Capture the cell that displays the provided text and extract its (x, y) central coordinate. 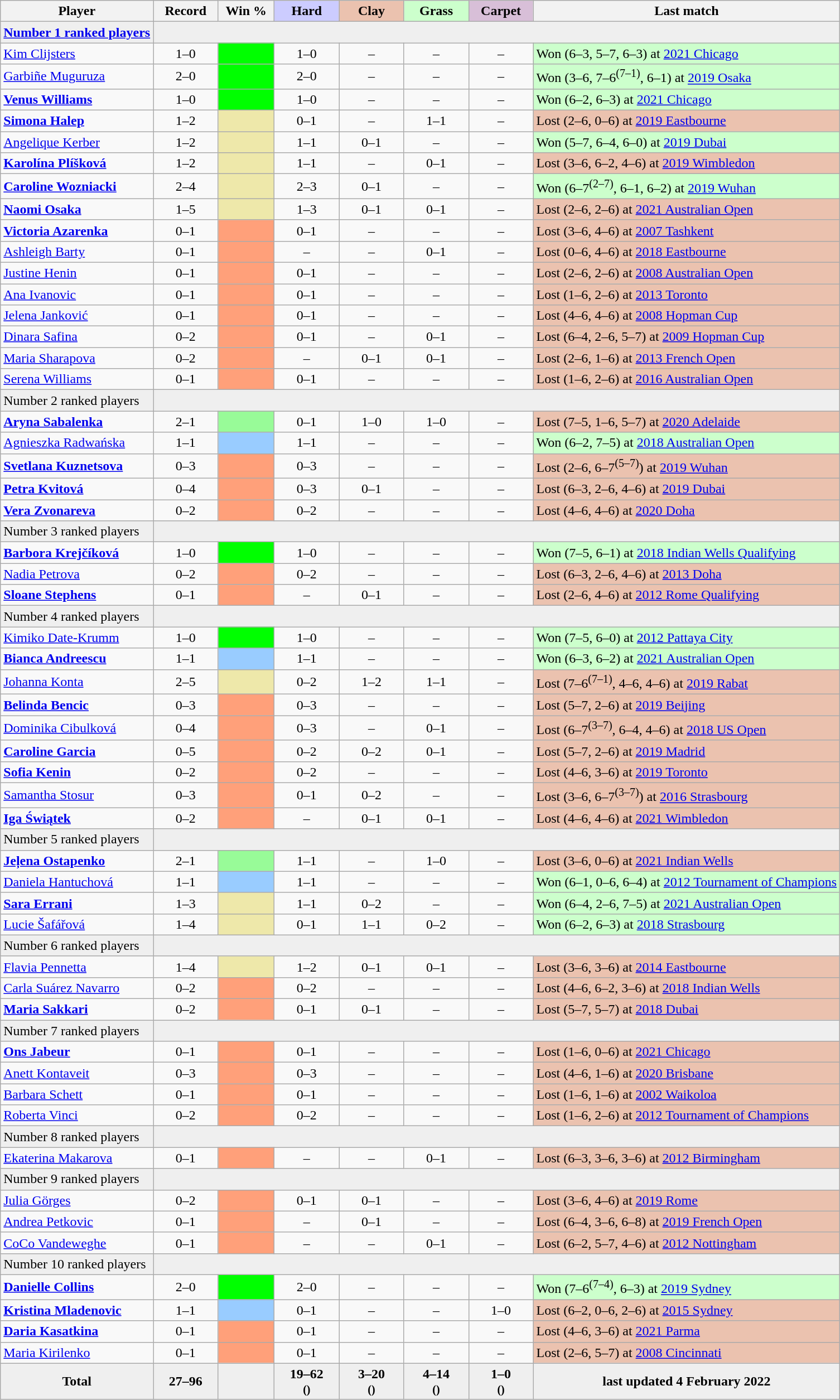
Kristina Mladenovic (77, 1310)
Daniela Hantuchová (77, 882)
Petra Kvitová (77, 489)
Won (7–5, 6–1) at 2018 Indian Wells Qualifying (687, 553)
Dinara Safina (77, 337)
2–4 (186, 186)
Garbiñe Muguruza (77, 77)
Belinda Bencic (77, 705)
Number 2 ranked players (77, 400)
Lost (4–6, 3–6) at 2019 Toronto (687, 772)
Danielle Collins (77, 1287)
Number 4 ranked players (77, 616)
Kim Clijsters (77, 54)
Won (5–7, 6–4, 6–0) at 2019 Dubai (687, 142)
Number 3 ranked players (77, 532)
Lost (5–7, 5–7) at 2018 Dubai (687, 1010)
Justine Henin (77, 273)
Won (6–3, 6–2) at 2021 Australian Open (687, 659)
Number 6 ranked players (77, 945)
Lost (5–7, 2–6) at 2019 Madrid (687, 751)
1–0 () (501, 1381)
Aryna Sabalenka (77, 422)
Lost (4–6, 3–6) at 2021 Parma (687, 1331)
Caroline Wozniacki (77, 186)
Hard (307, 11)
Lost (1–6, 1–6) at 2002 Waikoloa (687, 1094)
Won (3–6, 7–6(7–1), 6–1) at 2019 Osaka (687, 77)
Serena Williams (77, 379)
Victoria Azarenka (77, 230)
Iga Świątek (77, 818)
Lost (1–6, 2–6) at 2016 Australian Open (687, 379)
Won (6–1, 0–6, 6–4) at 2012 Tournament of Champions (687, 882)
Won (6–2, 7–5) at 2018 Australian Open (687, 443)
Won (6–2, 6–3) at 2021 Chicago (687, 99)
Carpet (501, 11)
Lost (2–6, 5–7) at 2008 Cincinnati (687, 1353)
Lost (6–4, 2–6, 5–7) at 2009 Hopman Cup (687, 337)
Number 1 ranked players (77, 32)
Kimiko Date-Krumm (77, 638)
Ekaterina Makarova (77, 1158)
Venus Williams (77, 99)
19–62 () (307, 1381)
Lost (6–4, 3–6, 6–8) at 2019 French Open (687, 1222)
Maria Sakkari (77, 1010)
CoCo Vandeweghe (77, 1243)
Lost (1–6, 2–6) at 2013 Toronto (687, 295)
Lost (6–3, 2–6, 4–6) at 2013 Doha (687, 574)
Number 10 ranked players (77, 1264)
Maria Sharapova (77, 358)
Lost (3–6, 3–6) at 2014 Eastbourne (687, 967)
Last match (687, 11)
Lucie Šafářová (77, 924)
Angelique Kerber (77, 142)
Number 7 ranked players (77, 1031)
Naomi Osaka (77, 209)
Lost (3–6, 6–2, 4–6) at 2019 Wimbledon (687, 163)
Lost (2–6, 2–6) at 2021 Australian Open (687, 209)
Lost (2–6, 4–6) at 2012 Rome Qualifying (687, 595)
Barbara Schett (77, 1094)
Lost (6–3, 3–6, 3–6) at 2012 Birmingham (687, 1158)
Lost (6–2, 0–6, 2–6) at 2015 Sydney (687, 1310)
Grass (436, 11)
Caroline Garcia (77, 751)
Ashleigh Barty (77, 252)
Total (77, 1381)
Lost (3–6, 4–6) at 2007 Tashkent (687, 230)
Won (6–4, 2–6, 7–5) at 2021 Australian Open (687, 903)
Lost (4–6, 4–6) at 2021 Wimbledon (687, 818)
Ons Jabeur (77, 1052)
Karolína Plíšková (77, 163)
Lost (1–6, 2–6) at 2012 Tournament of Champions (687, 1116)
Samantha Stosur (77, 795)
Player (77, 11)
Daria Kasatkina (77, 1331)
Anett Kontaveit (77, 1073)
Lost (5–7, 2–6) at 2019 Beijing (687, 705)
Jelena Janković (77, 316)
Record (186, 11)
Number 9 ranked players (77, 1179)
3–20 () (371, 1381)
Roberta Vinci (77, 1116)
Win % (247, 11)
Lost (2–6, 6–7(5–7)) at 2019 Wuhan (687, 466)
Sara Errani (77, 903)
Lost (4–6, 4–6) at 2008 Hopman Cup (687, 316)
Number 5 ranked players (77, 839)
Johanna Konta (77, 682)
Jeļena Ostapenko (77, 861)
Bianca Andreescu (77, 659)
Lost (6–2, 5–7, 4–6) at 2012 Nottingham (687, 1243)
Barbora Krejčíková (77, 553)
Lost (2–6, 1–6) at 2013 French Open (687, 358)
Lost (4–6, 6–2, 3–6) at 2018 Indian Wells (687, 988)
Clay (371, 11)
Andrea Petkovic (77, 1222)
Lost (7–5, 1–6, 5–7) at 2020 Adelaide (687, 422)
Lost (6–3, 2–6, 4–6) at 2019 Dubai (687, 489)
Ana Ivanovic (77, 295)
Lost (1–6, 0–6) at 2021 Chicago (687, 1052)
Flavia Pennetta (77, 967)
Won (7–6(7–4), 6–3) at 2019 Sydney (687, 1287)
27–96 (186, 1381)
Won (6–2, 6–3) at 2018 Strasbourg (687, 924)
Lost (3–6, 0–6) at 2021 Indian Wells (687, 861)
Won (6–7(2–7), 6–1, 6–2) at 2019 Wuhan (687, 186)
Svetlana Kuznetsova (77, 466)
Lost (7–6(7–1), 4–6, 4–6) at 2019 Rabat (687, 682)
Won (6–3, 5–7, 6–3) at 2021 Chicago (687, 54)
Lost (2–6, 0–6) at 2019 Eastbourne (687, 121)
Won (7–5, 6–0) at 2012 Pattaya City (687, 638)
Agnieszka Radwańska (77, 443)
4–14 () (436, 1381)
Lost (3–6, 6–7(3–7)) at 2016 Strasbourg (687, 795)
Maria Kirilenko (77, 1353)
Lost (0–6, 4–6) at 2018 Eastbourne (687, 252)
0–5 (186, 751)
Lost (3–6, 4–6) at 2019 Rome (687, 1200)
Number 8 ranked players (77, 1137)
Simona Halep (77, 121)
Sofia Kenin (77, 772)
last updated 4 February 2022 (687, 1381)
Lost (4–6, 4–6) at 2020 Doha (687, 510)
2–3 (307, 186)
Lost (6–7(3–7), 6–4, 4–6) at 2018 US Open (687, 728)
Dominika Cibulková (77, 728)
Julia Görges (77, 1200)
Lost (2–6, 2–6) at 2008 Australian Open (687, 273)
2–5 (186, 682)
Carla Suárez Navarro (77, 988)
Nadia Petrova (77, 574)
1–5 (186, 209)
Vera Zvonareva (77, 510)
Sloane Stephens (77, 595)
Lost (4–6, 1–6) at 2020 Brisbane (687, 1073)
